Locate the cell with the specified text and output its (x, y) center coordinate. 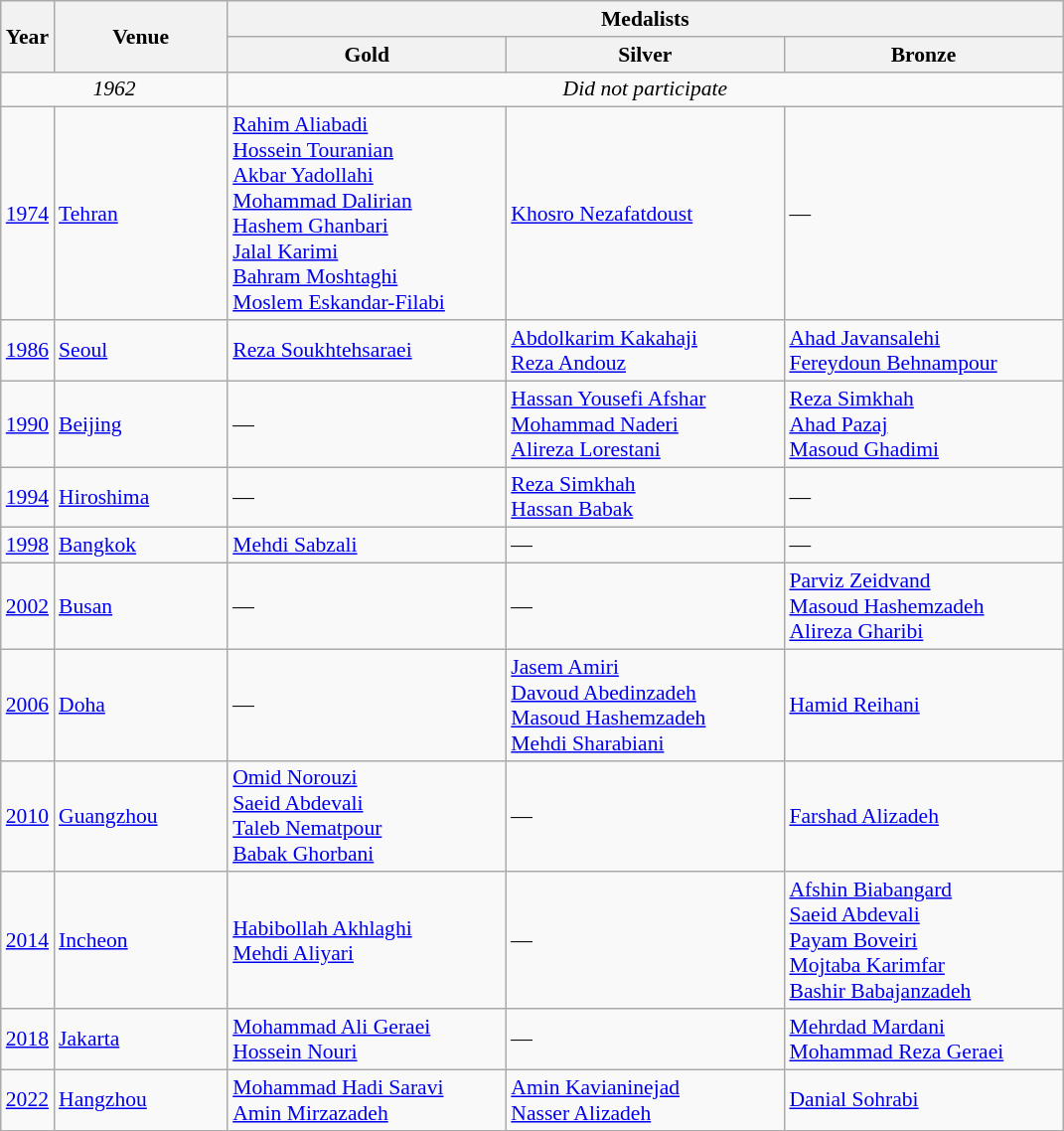
Khosro Nezafatdoust (645, 214)
Jakarta (141, 1040)
Did not participate (645, 89)
2006 (28, 705)
Ahad JavansalehiFereydoun Behnampour (923, 350)
Abdolkarim KakahajiReza Andouz (645, 350)
Mohammad Ali GeraeiHossein Nouri (367, 1040)
Habibollah AkhlaghiMehdi Aliyari (367, 941)
Hangzhou (141, 1099)
Gold (367, 55)
1990 (28, 423)
Reza SimkhahHassan Babak (645, 497)
Mehdi Sabzali (367, 546)
Farshad Alizadeh (923, 816)
Doha (141, 705)
2010 (28, 816)
Incheon (141, 941)
Hamid Reihani (923, 705)
2002 (28, 606)
Jasem AmiriDavoud AbedinzadehMasoud HashemzadehMehdi Sharabiani (645, 705)
2014 (28, 941)
Beijing (141, 423)
Afshin BiabangardSaeid AbdevaliPayam BoveiriMojtaba KarimfarBashir Babajanzadeh (923, 941)
1998 (28, 546)
Venue (141, 36)
Tehran (141, 214)
Year (28, 36)
Danial Sohrabi (923, 1099)
1986 (28, 350)
2018 (28, 1040)
Mohammad Hadi SaraviAmin Mirzazadeh (367, 1099)
1962 (114, 89)
Guangzhou (141, 816)
Mehrdad MardaniMohammad Reza Geraei (923, 1040)
Medalists (645, 19)
Amin KavianinejadNasser Alizadeh (645, 1099)
Seoul (141, 350)
Hassan Yousefi AfsharMohammad NaderiAlireza Lorestani (645, 423)
Reza SimkhahAhad PazajMasoud Ghadimi (923, 423)
Silver (645, 55)
2022 (28, 1099)
1994 (28, 497)
Busan (141, 606)
Rahim AliabadiHossein TouranianAkbar YadollahiMohammad DalirianHashem GhanbariJalal KarimiBahram MoshtaghiMoslem Eskandar-Filabi (367, 214)
Hiroshima (141, 497)
Omid NorouziSaeid AbdevaliTaleb NematpourBabak Ghorbani (367, 816)
Bangkok (141, 546)
1974 (28, 214)
Bronze (923, 55)
Parviz ZeidvandMasoud HashemzadehAlireza Gharibi (923, 606)
Reza Soukhtehsaraei (367, 350)
